Pinpoint the cell where the given text exists, returning its [X, Y] midpoint coordinate. 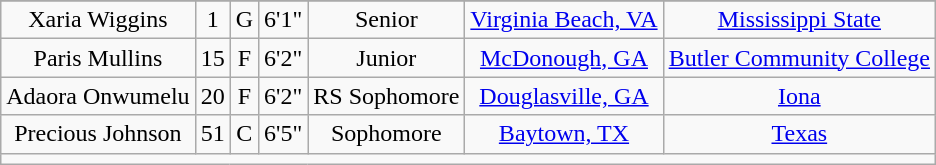
6'5" [284, 134]
Sophomore [386, 134]
G [244, 20]
Baytown, TX [564, 134]
Mississippi State [799, 20]
Virginia Beach, VA [564, 20]
20 [212, 96]
Xaria Wiggins [98, 20]
RS Sophomore [386, 96]
1 [212, 20]
15 [212, 58]
Precious Johnson [98, 134]
51 [212, 134]
C [244, 134]
Paris Mullins [98, 58]
Senior [386, 20]
Texas [799, 134]
McDonough, GA [564, 58]
Adaora Onwumelu [98, 96]
Iona [799, 96]
6'1" [284, 20]
Butler Community College [799, 58]
Junior [386, 58]
Douglasville, GA [564, 96]
